Find where the given text appears and provide that cell's center as [x, y] coordinate. 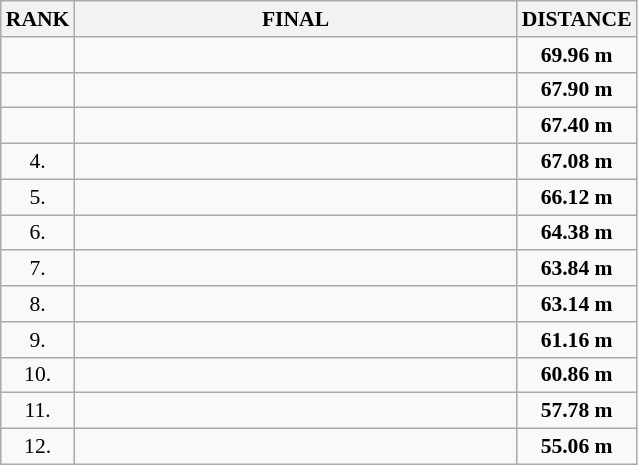
9. [38, 340]
67.40 m [577, 126]
5. [38, 197]
DISTANCE [577, 19]
61.16 m [577, 340]
69.96 m [577, 55]
63.84 m [577, 269]
7. [38, 269]
64.38 m [577, 233]
55.06 m [577, 447]
60.86 m [577, 375]
11. [38, 411]
67.90 m [577, 90]
FINAL [295, 19]
RANK [38, 19]
10. [38, 375]
12. [38, 447]
4. [38, 162]
66.12 m [577, 197]
63.14 m [577, 304]
8. [38, 304]
67.08 m [577, 162]
57.78 m [577, 411]
6. [38, 233]
